Provide the (x, y) coordinate of the cell's center where the given text is located.  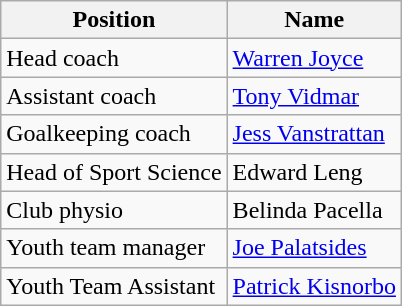
Club physio (114, 210)
Head of Sport Science (114, 172)
Belinda Pacella (314, 210)
Tony Vidmar (314, 96)
Jess Vanstrattan (314, 134)
Youth Team Assistant (114, 286)
Edward Leng (314, 172)
Goalkeeping coach (114, 134)
Name (314, 20)
Patrick Kisnorbo (314, 286)
Warren Joyce (314, 58)
Youth team manager (114, 248)
Joe Palatsides (314, 248)
Head coach (114, 58)
Assistant coach (114, 96)
Position (114, 20)
